Extract the [x, y] coordinate from the center of the cell holding the provided text.  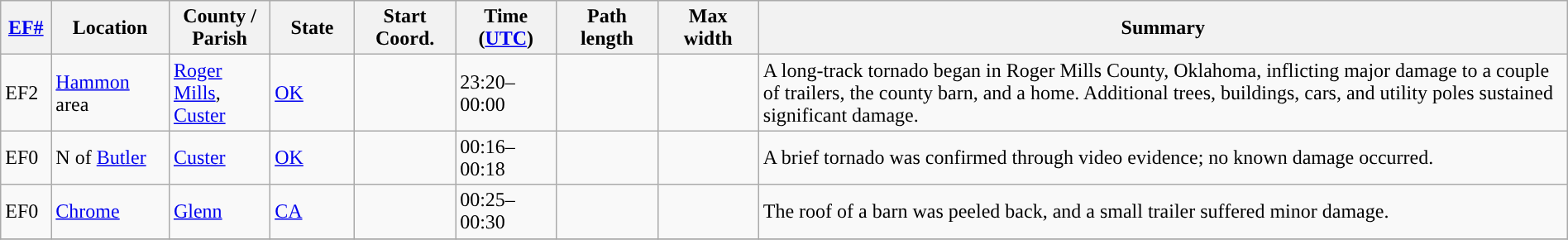
CA [313, 212]
00:25–00:30 [506, 212]
Roger Mills, Custer [219, 93]
Time (UTC) [506, 28]
Hammon area [111, 93]
23:20–00:00 [506, 93]
Max width [708, 28]
Chrome [111, 212]
Start Coord. [404, 28]
The roof of a barn was peeled back, and a small trailer suffered minor damage. [1163, 212]
A brief tornado was confirmed through video evidence; no known damage occurred. [1163, 157]
N of Butler [111, 157]
Path length [607, 28]
State [313, 28]
Custer [219, 157]
00:16–00:18 [506, 157]
Glenn [219, 212]
Summary [1163, 28]
EF2 [26, 93]
Location [111, 28]
County / Parish [219, 28]
EF# [26, 28]
